Find where the given text appears and provide that cell's center as [x, y] coordinate. 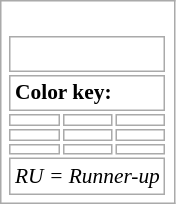
Color key: RU = Runner-up [88, 102]
RU = Runner-up [87, 176]
Color key: [87, 92]
